Pinpoint the cell where the given text exists, returning its (x, y) midpoint coordinate. 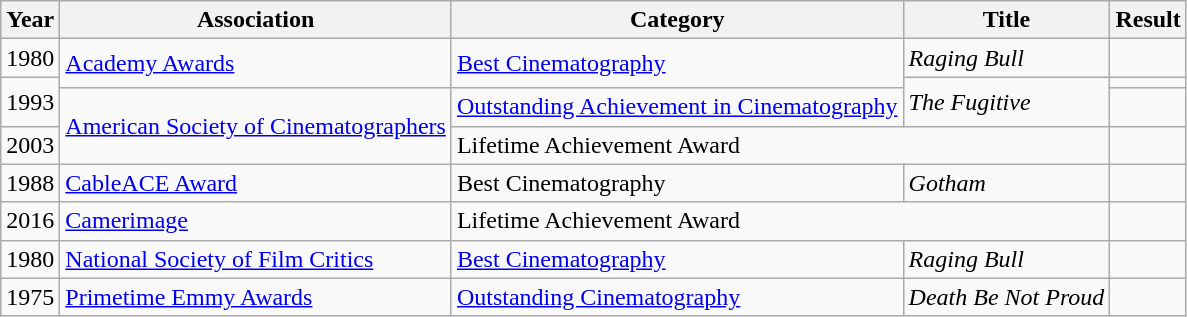
Association (256, 20)
Death Be Not Proud (1006, 297)
Primetime Emmy Awards (256, 297)
The Fugitive (1006, 102)
Result (1148, 20)
1993 (30, 102)
Academy Awards (256, 64)
National Society of Film Critics (256, 259)
2016 (30, 221)
1975 (30, 297)
Outstanding Cinematography (677, 297)
Category (677, 20)
CableACE Award (256, 183)
Gotham (1006, 183)
2003 (30, 145)
Title (1006, 20)
American Society of Cinematographers (256, 126)
Camerimage (256, 221)
Outstanding Achievement in Cinematography (677, 107)
1988 (30, 183)
Year (30, 20)
